Determine the (X, Y) coordinate at the center of the cell enclosing the given text.  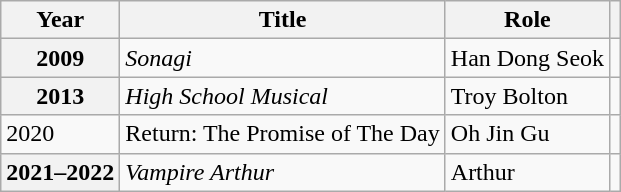
Han Dong Seok (527, 58)
Year (60, 20)
2020 (60, 134)
Title (282, 20)
2009 (60, 58)
Sonagi (282, 58)
Arthur (527, 172)
Troy Bolton (527, 96)
Vampire Arthur (282, 172)
High School Musical (282, 96)
Return: The Promise of The Day (282, 134)
2013 (60, 96)
Oh Jin Gu (527, 134)
Role (527, 20)
2021–2022 (60, 172)
